Capture the cell that displays the provided text and extract its [x, y] central coordinate. 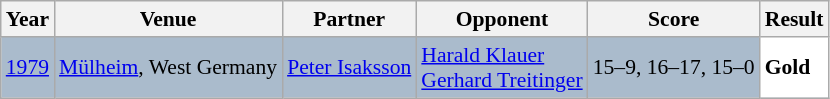
Peter Isaksson [349, 68]
Score [674, 19]
Opponent [502, 19]
Harald Klauer Gerhard Treitinger [502, 68]
Venue [168, 19]
Result [794, 19]
Mülheim, West Germany [168, 68]
Partner [349, 19]
Year [28, 19]
1979 [28, 68]
Gold [794, 68]
15–9, 16–17, 15–0 [674, 68]
